Determine the [X, Y] coordinate at the center of the cell enclosing the given text.  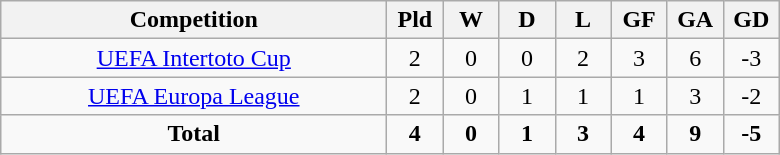
Total [194, 134]
-3 [751, 58]
9 [695, 134]
GD [751, 20]
UEFA Europa League [194, 96]
-2 [751, 96]
-5 [751, 134]
UEFA Intertoto Cup [194, 58]
6 [695, 58]
L [583, 20]
Pld [415, 20]
Competition [194, 20]
D [527, 20]
GF [639, 20]
W [471, 20]
GA [695, 20]
